Provide the (X, Y) coordinate of the cell's center where the given text is located.  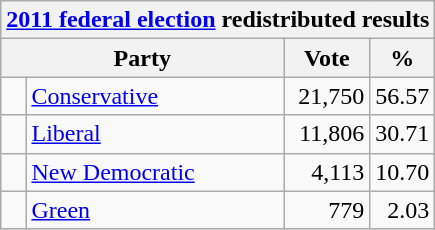
11,806 (327, 134)
New Democratic (155, 172)
10.70 (402, 172)
Party (142, 58)
% (402, 58)
Vote (327, 58)
56.57 (402, 96)
779 (327, 210)
4,113 (327, 172)
2.03 (402, 210)
21,750 (327, 96)
Conservative (155, 96)
Green (155, 210)
Liberal (155, 134)
30.71 (402, 134)
2011 federal election redistributed results (218, 20)
